Output the (x, y) coordinate of the center of the cell containing the given text.  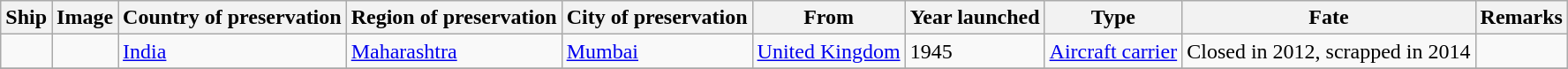
Image (85, 18)
Country of preservation (233, 18)
City of preservation (657, 18)
Fate (1329, 18)
Maharashtra (454, 51)
Type (1113, 18)
Aircraft carrier (1113, 51)
Region of preservation (454, 18)
Remarks (1521, 18)
Closed in 2012, scrapped in 2014 (1329, 51)
Mumbai (657, 51)
Year launched (975, 18)
United Kingdom (828, 51)
India (233, 51)
Ship (26, 18)
From (828, 18)
1945 (975, 51)
